Return (X, Y) of the center of cell containing provided text 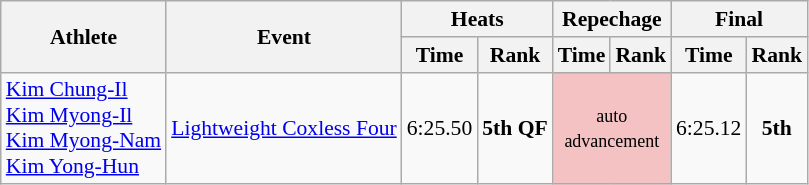
autoadvancement (612, 128)
5th QF (514, 128)
5th (776, 128)
6:25.50 (440, 128)
Kim Chung-IlKim Myong-IlKim Myong-NamKim Yong-Hun (84, 128)
Lightweight Coxless Four (284, 128)
Event (284, 36)
Athlete (84, 36)
Repechage (612, 19)
6:25.12 (708, 128)
Final (739, 19)
Heats (478, 19)
